Identify which cell holds the provided text, then report its (X, Y) central coordinate. 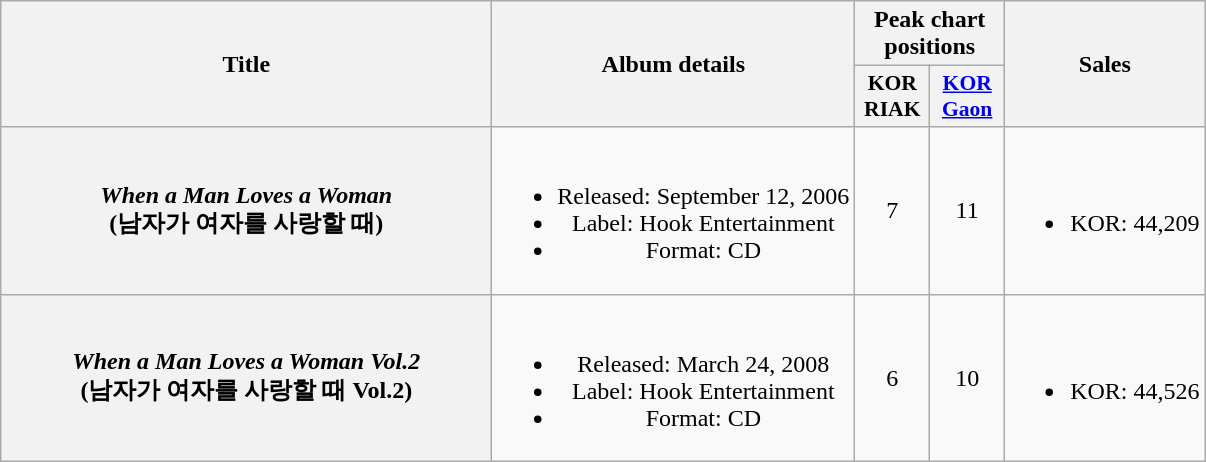
Peak chart positions (930, 34)
KOR: 44,526 (1105, 378)
KOR RIAK (892, 96)
KOR: 44,209 (1105, 210)
Title (246, 64)
Released: March 24, 2008Label: Hook EntertainmentFormat: CD (674, 378)
When a Man Loves a Woman(남자가 여자를 사랑할 때) (246, 210)
11 (968, 210)
Released: September 12, 2006Label: Hook EntertainmentFormat: CD (674, 210)
7 (892, 210)
Album details (674, 64)
When a Man Loves a Woman Vol.2(남자가 여자를 사랑할 때 Vol.2) (246, 378)
KOR Gaon (968, 96)
10 (968, 378)
Sales (1105, 64)
6 (892, 378)
